Pinpoint the cell where the given text exists, returning its (x, y) midpoint coordinate. 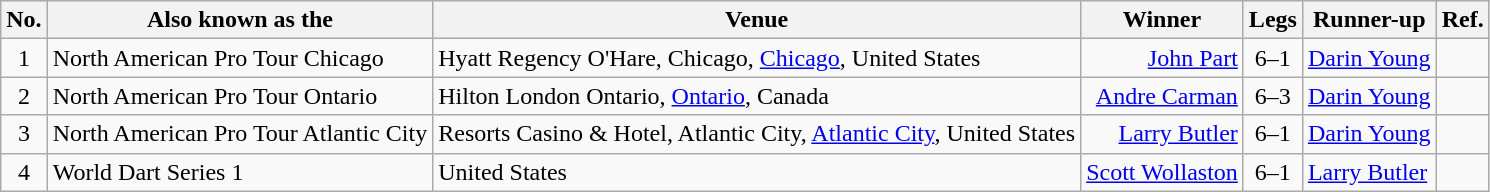
North American Pro Tour Ontario (240, 96)
North American Pro Tour Atlantic City (240, 134)
4 (24, 172)
Ref. (1462, 20)
Legs (1272, 20)
No. (24, 20)
6–3 (1272, 96)
Also known as the (240, 20)
2 (24, 96)
Venue (757, 20)
1 (24, 58)
Andre Carman (1162, 96)
John Part (1162, 58)
Winner (1162, 20)
United States (757, 172)
3 (24, 134)
Scott Wollaston (1162, 172)
Hyatt Regency O'Hare, Chicago, Chicago, United States (757, 58)
Runner-up (1369, 20)
World Dart Series 1 (240, 172)
Hilton London Ontario, Ontario, Canada (757, 96)
North American Pro Tour Chicago (240, 58)
Resorts Casino & Hotel, Atlantic City, Atlantic City, United States (757, 134)
